Detect which cell encompasses the target text, then output its (X, Y) center coordinate. 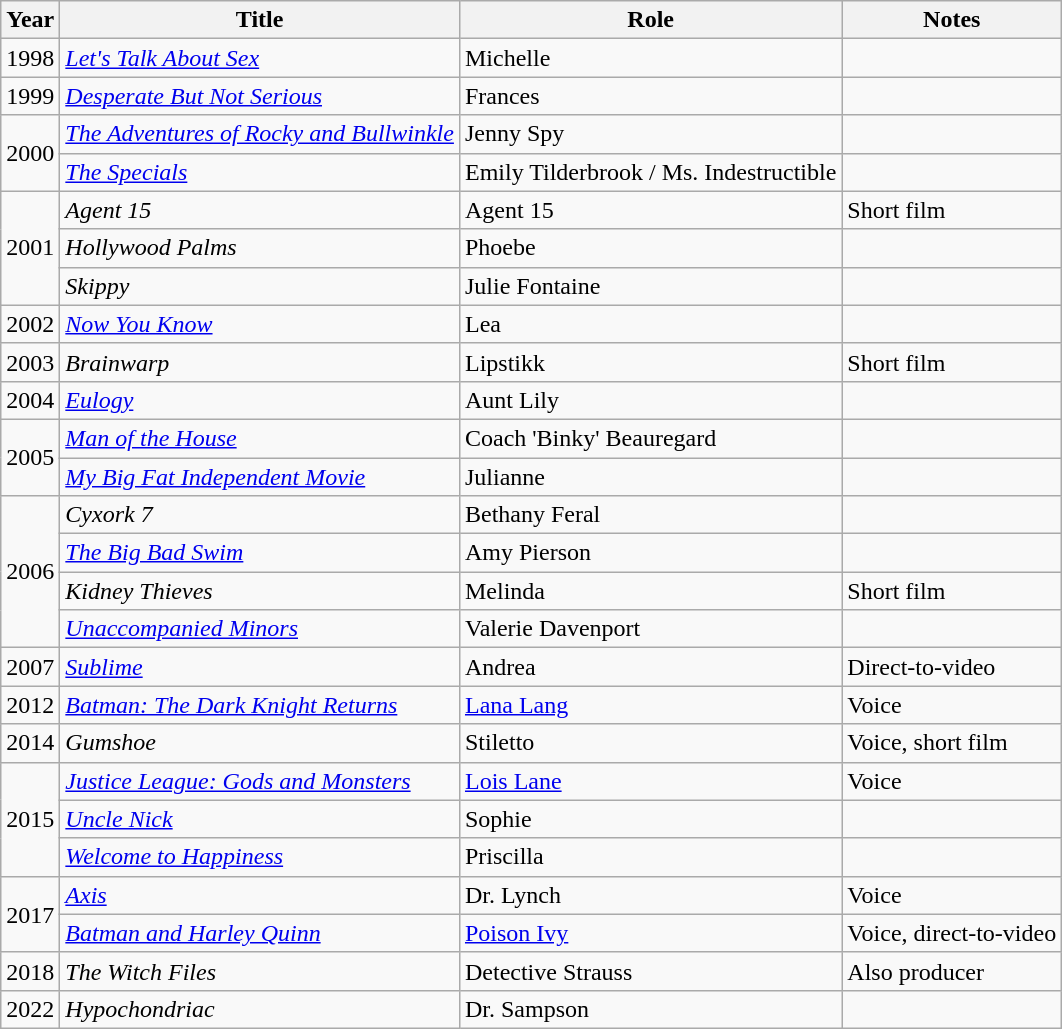
2003 (30, 362)
2015 (30, 819)
Brainwarp (260, 362)
Notes (952, 20)
2006 (30, 572)
My Big Fat Independent Movie (260, 477)
1998 (30, 58)
Batman and Harley Quinn (260, 933)
Voice, short film (952, 743)
Hypochondriac (260, 1009)
Kidney Thieves (260, 591)
1999 (30, 96)
Valerie Davenport (650, 629)
Direct-to-video (952, 667)
Also producer (952, 971)
Bethany Feral (650, 515)
Phoebe (650, 248)
Priscilla (650, 857)
2001 (30, 248)
Frances (650, 96)
Man of the House (260, 438)
2002 (30, 324)
Desperate But Not Serious (260, 96)
Year (30, 20)
Melinda (650, 591)
Detective Strauss (650, 971)
Voice, direct-to-video (952, 933)
Eulogy (260, 400)
Dr. Lynch (650, 895)
Poison Ivy (650, 933)
2018 (30, 971)
Let's Talk About Sex (260, 58)
The Adventures of Rocky and Bullwinkle (260, 134)
Lana Lang (650, 705)
Sophie (650, 819)
2004 (30, 400)
Dr. Sampson (650, 1009)
Jenny Spy (650, 134)
Axis (260, 895)
Justice League: Gods and Monsters (260, 781)
Gumshoe (260, 743)
2005 (30, 457)
Emily Tilderbrook / Ms. Indestructible (650, 172)
2022 (30, 1009)
The Specials (260, 172)
Now You Know (260, 324)
Batman: The Dark Knight Returns (260, 705)
The Big Bad Swim (260, 553)
Hollywood Palms (260, 248)
Julie Fontaine (650, 286)
Lois Lane (650, 781)
2012 (30, 705)
Michelle (650, 58)
Role (650, 20)
The Witch Files (260, 971)
Cyxork 7 (260, 515)
Sublime (260, 667)
Aunt Lily (650, 400)
Skippy (260, 286)
Title (260, 20)
2017 (30, 914)
2007 (30, 667)
Lipstikk (650, 362)
Unaccompanied Minors (260, 629)
Lea (650, 324)
2014 (30, 743)
Coach 'Binky' Beauregard (650, 438)
Uncle Nick (260, 819)
Andrea (650, 667)
Stiletto (650, 743)
2000 (30, 153)
Welcome to Happiness (260, 857)
Julianne (650, 477)
Amy Pierson (650, 553)
